For the text-containing cell, return its midpoint in (x, y) coordinate format. 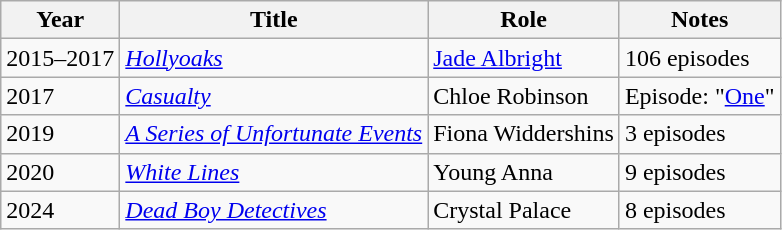
Notes (700, 20)
Hollyoaks (274, 58)
Chloe Robinson (524, 96)
Dead Boy Detectives (274, 210)
3 episodes (700, 134)
9 episodes (700, 172)
2015–2017 (60, 58)
Jade Albright (524, 58)
Crystal Palace (524, 210)
8 episodes (700, 210)
Episode: "One" (700, 96)
2020 (60, 172)
Role (524, 20)
Young Anna (524, 172)
106 episodes (700, 58)
2019 (60, 134)
2017 (60, 96)
Year (60, 20)
Fiona Widdershins (524, 134)
White Lines (274, 172)
A Series of Unfortunate Events (274, 134)
2024 (60, 210)
Title (274, 20)
Casualty (274, 96)
